From the cell containing the given text, extract its center point as [X, Y] coordinate. 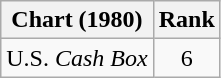
Chart (1980) [77, 20]
U.S. Cash Box [77, 58]
Rank [186, 20]
6 [186, 58]
